Search for the cell housing the specified text and yield its (x, y) center coordinate. 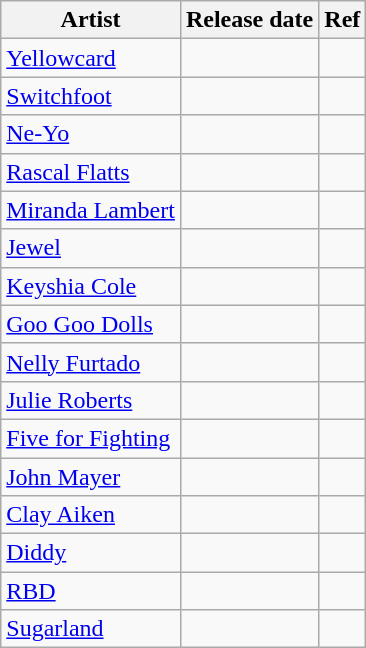
Five for Fighting (91, 438)
Release date (249, 20)
Switchfoot (91, 96)
John Mayer (91, 477)
Miranda Lambert (91, 210)
RBD (91, 591)
Yellowcard (91, 58)
Sugarland (91, 629)
Diddy (91, 553)
Artist (91, 20)
Nelly Furtado (91, 362)
Keyshia Cole (91, 286)
Jewel (91, 248)
Goo Goo Dolls (91, 324)
Julie Roberts (91, 400)
Clay Aiken (91, 515)
Rascal Flatts (91, 172)
Ref (342, 20)
Ne-Yo (91, 134)
